From the cell containing the given text, extract its center point as [x, y] coordinate. 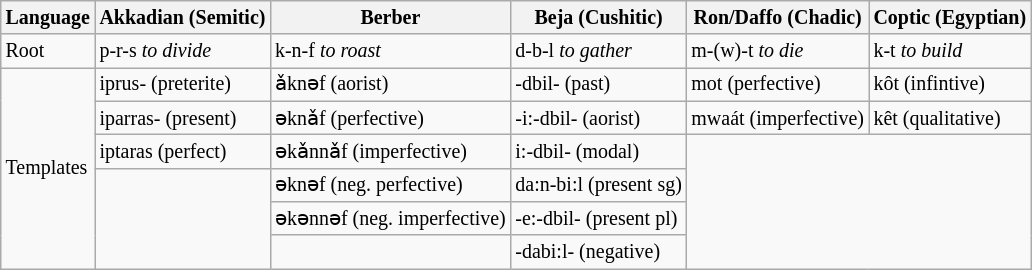
Berber [390, 18]
əknǎf (perfective) [390, 118]
d-b-l to gather [599, 52]
-i:-dbil- (aorist) [599, 118]
m-(w)-t to die [778, 52]
əknəf (neg. perfective) [390, 184]
kôt (infintive) [950, 84]
Ron/Daffo (Chadic) [778, 18]
i:-dbil- (modal) [599, 152]
Akkadian (Semitic) [183, 18]
ǎknəf (aorist) [390, 84]
Language [48, 18]
Beja (Cushitic) [599, 18]
iptaras (perfect) [183, 152]
mot (perfective) [778, 84]
Coptic (Egyptian) [950, 18]
iparras- (present) [183, 118]
k-n-f to roast [390, 52]
da:n-bi:l (present sg) [599, 184]
kêt (qualitative) [950, 118]
Templates [48, 168]
-dabi:l- (negative) [599, 252]
əkənnəf (neg. imperfective) [390, 218]
əkǎnnǎf (imperfective) [390, 152]
p-r-s to divide [183, 52]
Root [48, 52]
-e:-dbil- (present pl) [599, 218]
iprus- (preterite) [183, 84]
mwaát (imperfective) [778, 118]
k-t to build [950, 52]
-dbil- (past) [599, 84]
